Output the (x, y) coordinate of the center of the cell containing the given text.  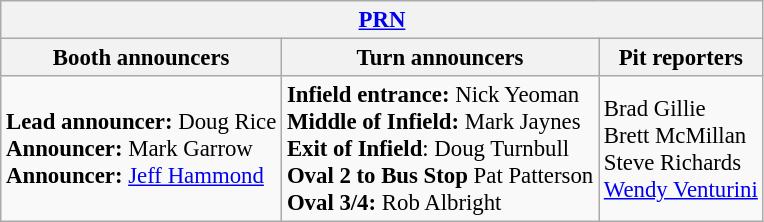
PRN (382, 20)
Lead announcer: Doug RiceAnnouncer: Mark GarrowAnnouncer: Jeff Hammond (142, 149)
Booth announcers (142, 58)
Brad GillieBrett McMillanSteve RichardsWendy Venturini (680, 149)
Turn announcers (440, 58)
Pit reporters (680, 58)
Infield entrance: Nick YeomanMiddle of Infield: Mark JaynesExit of Infield: Doug TurnbullOval 2 to Bus Stop Pat PattersonOval 3/4: Rob Albright (440, 149)
